Scan for the cell matching the given text and deliver its [x, y] coordinate at center. 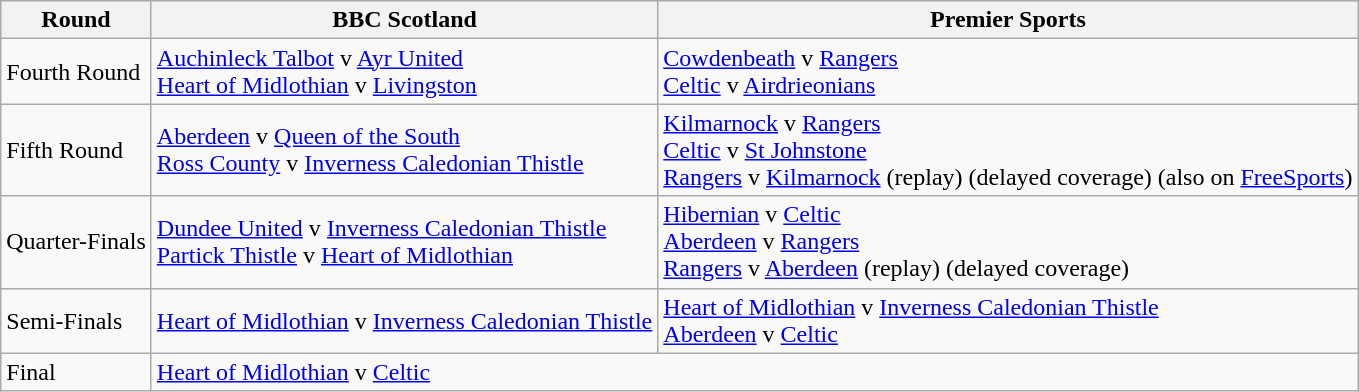
Final [76, 372]
Hibernian v Celtic Aberdeen v Rangers Rangers v Aberdeen (replay) (delayed coverage) [1008, 242]
BBC Scotland [404, 20]
Auchinleck Talbot v Ayr United Heart of Midlothian v Livingston [404, 72]
Semi-Finals [76, 320]
Aberdeen v Queen of the South Ross County v Inverness Caledonian Thistle [404, 150]
Kilmarnock v Rangers Celtic v St Johnstone Rangers v Kilmarnock (replay) (delayed coverage) (also on FreeSports) [1008, 150]
Heart of Midlothian v Inverness Caledonian Thistle Aberdeen v Celtic [1008, 320]
Cowdenbeath v Rangers Celtic v Airdrieonians [1008, 72]
Quarter-Finals [76, 242]
Round [76, 20]
Dundee United v Inverness Caledonian Thistle Partick Thistle v Heart of Midlothian [404, 242]
Heart of Midlothian v Celtic [754, 372]
Premier Sports [1008, 20]
Fourth Round [76, 72]
Fifth Round [76, 150]
Heart of Midlothian v Inverness Caledonian Thistle [404, 320]
